Scan for the cell matching the given text and deliver its [X, Y] coordinate at center. 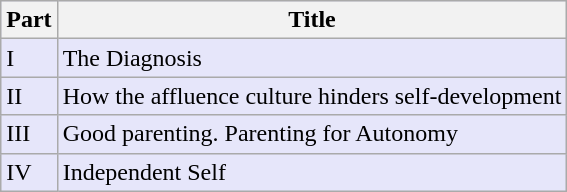
Part [29, 20]
I [29, 58]
III [29, 134]
Good parenting. Parenting for Autonomy [312, 134]
The Diagnosis [312, 58]
IV [29, 172]
II [29, 96]
Independent Self [312, 172]
How the affluence culture hinders self-development [312, 96]
Title [312, 20]
